Scan for the cell matching the given text and deliver its (X, Y) coordinate at center. 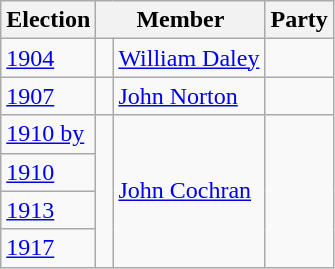
1910 (48, 172)
1904 (48, 58)
William Daley (189, 58)
Member (180, 20)
Party (299, 20)
John Cochran (189, 191)
1907 (48, 96)
1913 (48, 210)
1917 (48, 248)
John Norton (189, 96)
Election (48, 20)
1910 by (48, 134)
